Search for the cell housing the specified text and yield its (x, y) center coordinate. 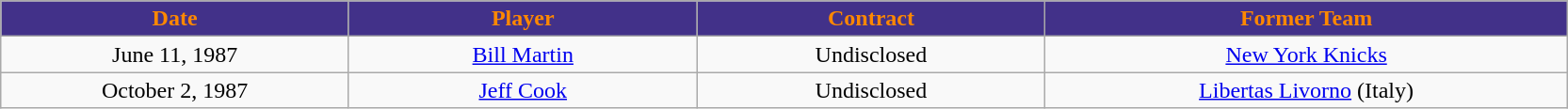
Contract (871, 19)
Former Team (1307, 19)
June 11, 1987 (175, 54)
October 2, 1987 (175, 90)
Jeff Cook (523, 90)
Player (523, 19)
New York Knicks (1307, 54)
Date (175, 19)
Bill Martin (523, 54)
Libertas Livorno (Italy) (1307, 90)
